Detect which cell encompasses the target text, then output its (x, y) center coordinate. 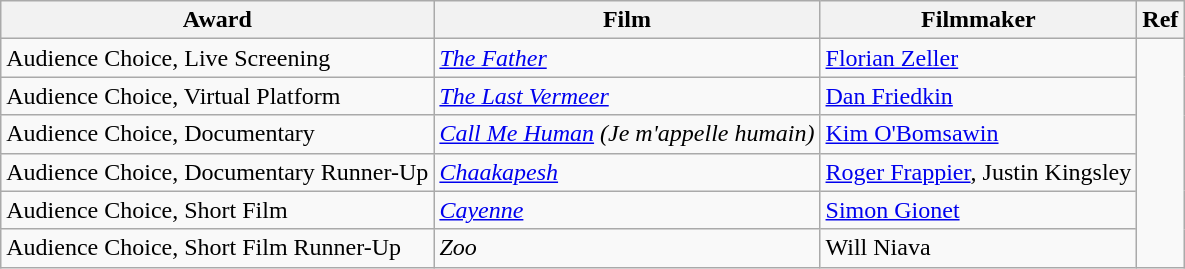
Chaakapesh (627, 172)
Audience Choice, Short Film (218, 210)
Call Me Human (Je m'appelle humain) (627, 134)
Roger Frappier, Justin Kingsley (978, 172)
Audience Choice, Short Film Runner-Up (218, 248)
Florian Zeller (978, 58)
Cayenne (627, 210)
Zoo (627, 248)
Audience Choice, Documentary (218, 134)
Audience Choice, Documentary Runner-Up (218, 172)
The Last Vermeer (627, 96)
Filmmaker (978, 20)
Ref (1160, 20)
Simon Gionet (978, 210)
Dan Friedkin (978, 96)
The Father (627, 58)
Kim O'Bomsawin (978, 134)
Audience Choice, Virtual Platform (218, 96)
Film (627, 20)
Will Niava (978, 248)
Audience Choice, Live Screening (218, 58)
Award (218, 20)
